Return [X, Y] of the center of cell containing provided text 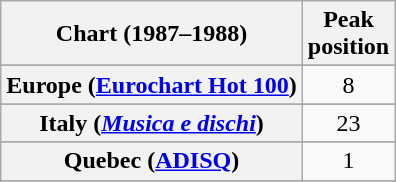
8 [348, 85]
1 [348, 161]
23 [348, 123]
Quebec (ADISQ) [152, 161]
Chart (1987–1988) [152, 34]
Europe (Eurochart Hot 100) [152, 85]
Italy (Musica e dischi) [152, 123]
Peakposition [348, 34]
